Provide the [x, y] coordinate of the cell's center where the given text is located.  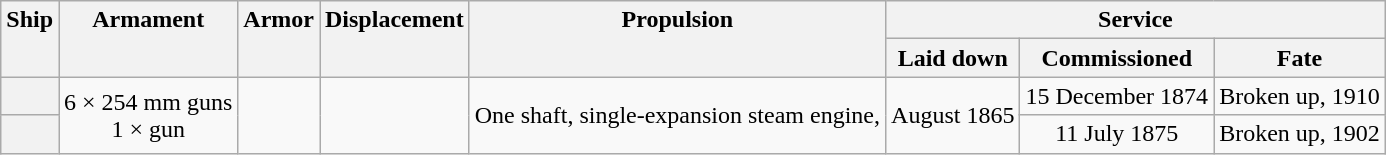
Armor [279, 39]
Broken up, 1910 [1300, 96]
Propulsion [677, 39]
15 December 1874 [1117, 96]
6 × 254 mm guns1 × gun [148, 115]
Ship [30, 39]
August 1865 [953, 115]
Service [1136, 20]
Fate [1300, 58]
Broken up, 1902 [1300, 134]
Armament [148, 39]
Commissioned [1117, 58]
Laid down [953, 58]
Displacement [395, 39]
11 July 1875 [1117, 134]
One shaft, single-expansion steam engine, [677, 115]
